Scan for the cell matching the given text and deliver its [X, Y] coordinate at center. 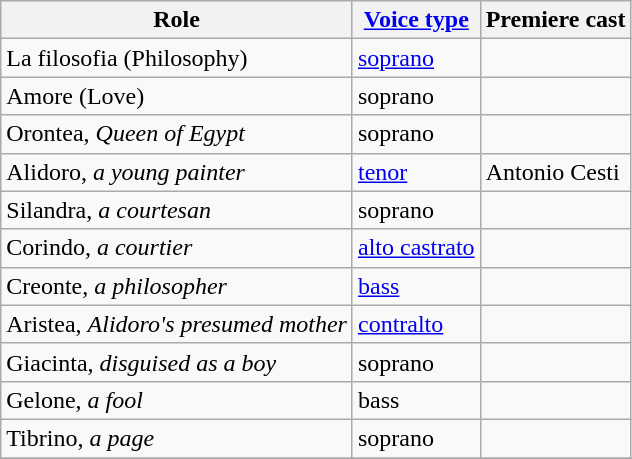
Giacinta, disguised as a boy [177, 362]
alto castrato [416, 248]
Aristea, Alidoro's presumed mother [177, 324]
Orontea, Queen of Egypt [177, 134]
Corindo, a courtier [177, 248]
Role [177, 20]
Creonte, a philosopher [177, 286]
La filosofia (Philosophy) [177, 58]
Gelone, a fool [177, 400]
Amore (Love) [177, 96]
Tibrino, a page [177, 438]
Alidoro, a young painter [177, 172]
Silandra, a courtesan [177, 210]
tenor [416, 172]
contralto [416, 324]
Antonio Cesti [556, 172]
Voice type [416, 20]
Premiere cast [556, 20]
